From the cell containing the given text, extract its center point as (X, Y) coordinate. 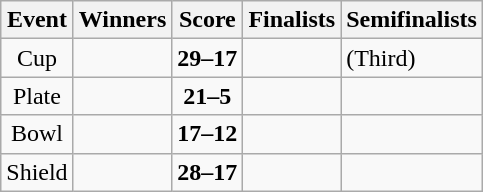
Winners (122, 20)
Cup (37, 58)
Score (208, 20)
17–12 (208, 134)
Finalists (292, 20)
Plate (37, 96)
28–17 (208, 172)
(Third) (412, 58)
29–17 (208, 58)
Event (37, 20)
Shield (37, 172)
Semifinalists (412, 20)
21–5 (208, 96)
Bowl (37, 134)
